Provide the [x, y] coordinate of the cell's center where the given text is located.  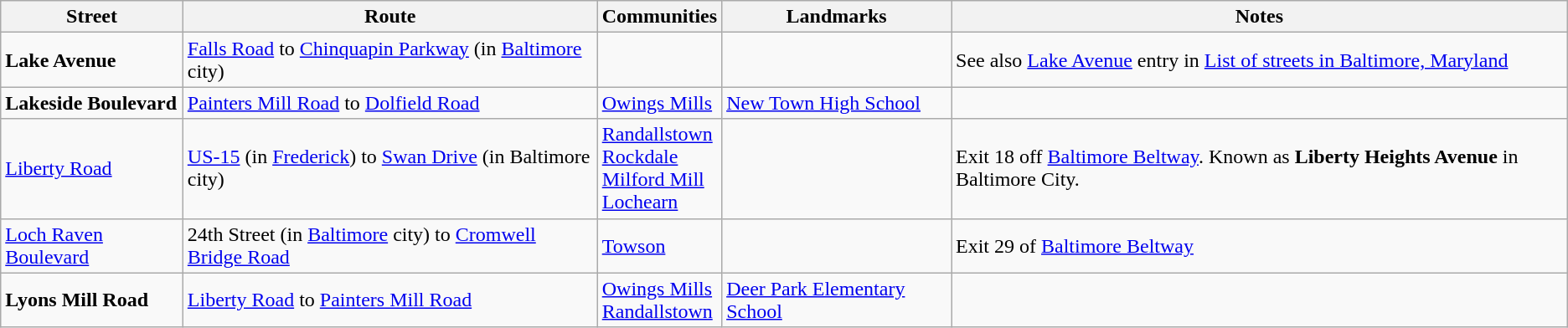
New Town High School [837, 103]
24th Street (in Baltimore city) to Cromwell Bridge Road [390, 246]
Communities [659, 17]
Owings MillsRandallstown [659, 300]
Towson [659, 246]
Falls Road to Chinquapin Parkway (in Baltimore city) [390, 60]
Loch Raven Boulevard [92, 246]
Lyons Mill Road [92, 300]
Exit 18 off Baltimore Beltway. Known as Liberty Heights Avenue in Baltimore City. [1260, 169]
Liberty Road to Painters Mill Road [390, 300]
Deer Park Elementary School [837, 300]
See also Lake Avenue entry in List of streets in Baltimore, Maryland [1260, 60]
Street [92, 17]
Exit 29 of Baltimore Beltway [1260, 246]
Lakeside Boulevard [92, 103]
Lake Avenue [92, 60]
RandallstownRockdaleMilford MillLochearn [659, 169]
Route [390, 17]
US-15 (in Frederick) to Swan Drive (in Baltimore city) [390, 169]
Painters Mill Road to Dolfield Road [390, 103]
Owings Mills [659, 103]
Notes [1260, 17]
Landmarks [837, 17]
Liberty Road [92, 169]
